From the cell containing the given text, extract its center point as [x, y] coordinate. 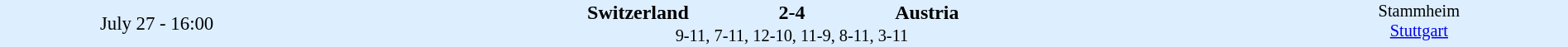
9-11, 7-11, 12-10, 11-9, 8-11, 3-11 [792, 36]
Austria [1082, 12]
2-4 [791, 12]
Switzerland [501, 12]
StammheimStuttgart [1419, 23]
July 27 - 16:00 [157, 23]
